From the cell containing the given text, extract its center point as [X, Y] coordinate. 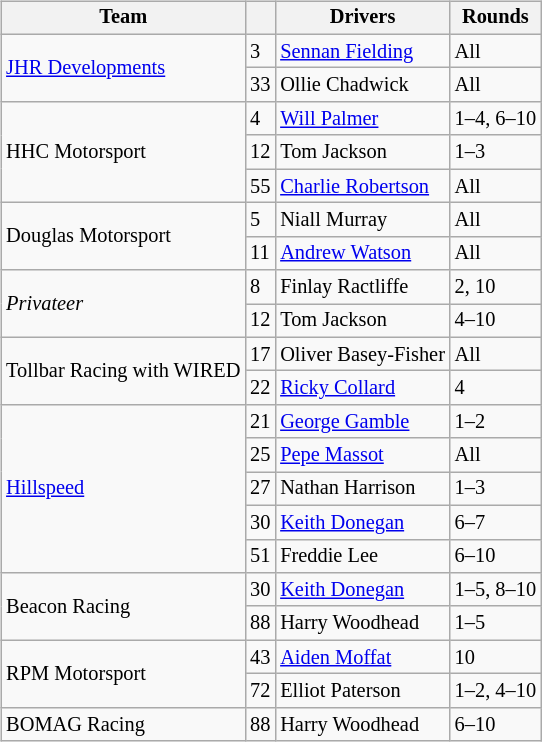
Nathan Harrison [362, 489]
HHC Motorsport [123, 152]
Will Palmer [362, 119]
22 [260, 388]
Privateer [123, 304]
17 [260, 354]
27 [260, 489]
Team [123, 18]
Drivers [362, 18]
55 [260, 186]
4–10 [496, 321]
Charlie Robertson [362, 186]
Pepe Massot [362, 455]
Andrew Watson [362, 253]
RPM Motorsport [123, 674]
25 [260, 455]
51 [260, 556]
BOMAG Racing [123, 724]
George Gamble [362, 422]
1–4, 6–10 [496, 119]
72 [260, 691]
JHR Developments [123, 68]
8 [260, 287]
1–5, 8–10 [496, 590]
Tollbar Racing with WIRED [123, 370]
6–7 [496, 522]
1–5 [496, 623]
Hillspeed [123, 489]
33 [260, 85]
3 [260, 51]
21 [260, 422]
10 [496, 657]
2, 10 [496, 287]
Beacon Racing [123, 606]
Finlay Ractliffe [362, 287]
Douglas Motorsport [123, 236]
Freddie Lee [362, 556]
Aiden Moffat [362, 657]
43 [260, 657]
Ollie Chadwick [362, 85]
1–2 [496, 422]
Rounds [496, 18]
Sennan Fielding [362, 51]
Oliver Basey-Fisher [362, 354]
Elliot Paterson [362, 691]
Niall Murray [362, 220]
1–2, 4–10 [496, 691]
11 [260, 253]
Ricky Collard [362, 388]
5 [260, 220]
